Locate the cell with the specified text and output its [x, y] center coordinate. 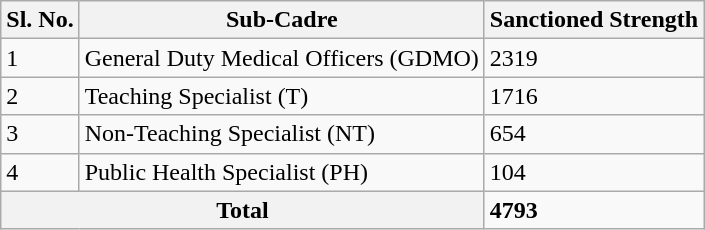
Sub-Cadre [282, 20]
Sl. No. [40, 20]
4 [40, 172]
104 [594, 172]
2319 [594, 58]
Teaching Specialist (T) [282, 96]
2 [40, 96]
3 [40, 134]
654 [594, 134]
Public Health Specialist (PH) [282, 172]
1 [40, 58]
Sanctioned Strength [594, 20]
Total [243, 210]
General Duty Medical Officers (GDMO) [282, 58]
1716 [594, 96]
Non-Teaching Specialist (NT) [282, 134]
4793 [594, 210]
